Search for the cell housing the specified text and yield its (x, y) center coordinate. 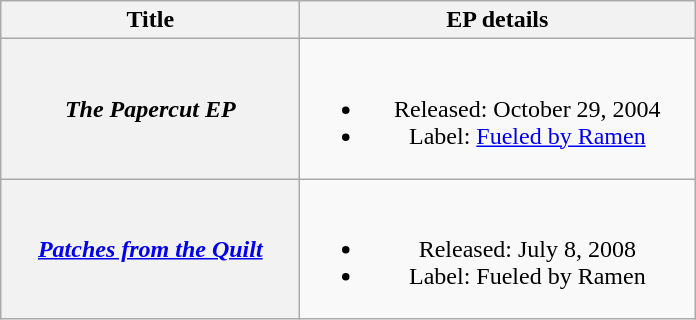
The Papercut EP (150, 109)
Released: October 29, 2004Label: Fueled by Ramen (498, 109)
Patches from the Quilt (150, 249)
Released: July 8, 2008Label: Fueled by Ramen (498, 249)
EP details (498, 20)
Title (150, 20)
